Pinpoint the cell where the given text exists, returning its (x, y) midpoint coordinate. 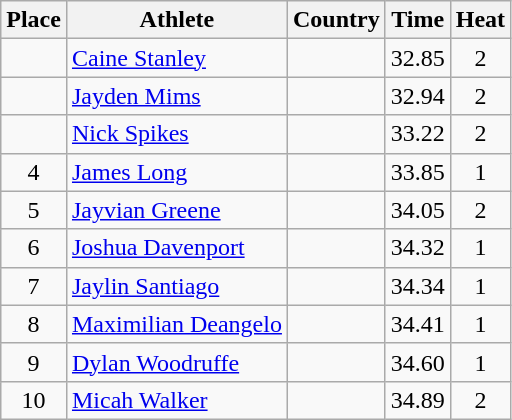
34.05 (418, 210)
James Long (176, 172)
Dylan Woodruffe (176, 362)
34.41 (418, 324)
Micah Walker (176, 400)
Jaylin Santiago (176, 286)
Caine Stanley (176, 58)
7 (34, 286)
33.22 (418, 134)
32.85 (418, 58)
Jayden Mims (176, 96)
9 (34, 362)
Country (336, 20)
34.89 (418, 400)
6 (34, 248)
Heat (480, 20)
34.32 (418, 248)
34.60 (418, 362)
Nick Spikes (176, 134)
Maximilian Deangelo (176, 324)
Place (34, 20)
8 (34, 324)
5 (34, 210)
Athlete (176, 20)
Jayvian Greene (176, 210)
32.94 (418, 96)
Time (418, 20)
Joshua Davenport (176, 248)
10 (34, 400)
33.85 (418, 172)
34.34 (418, 286)
4 (34, 172)
